From the cell containing the given text, extract its center point as (X, Y) coordinate. 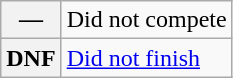
Did not finish (146, 58)
Did not compete (146, 20)
DNF (31, 58)
— (31, 20)
